Identify which cell holds the provided text, then report its (x, y) central coordinate. 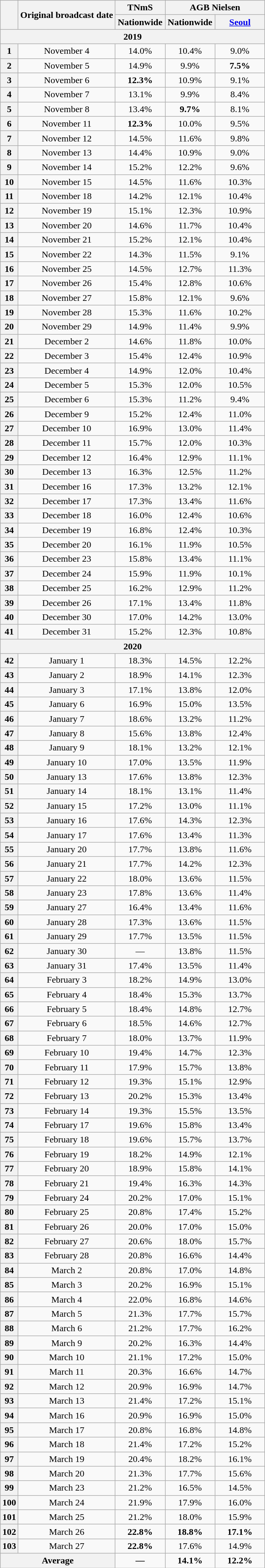
96 (9, 1444)
78 (9, 1183)
November 5 (67, 66)
November 6 (67, 80)
Average (58, 1560)
February 13 (67, 1096)
8 (9, 153)
December 19 (67, 530)
February 26 (67, 1227)
17.8% (140, 893)
November 13 (67, 153)
18.5% (140, 1023)
1 (9, 51)
93 (9, 1401)
January 20 (67, 849)
20 (9, 327)
March 23 (67, 1488)
December 11 (67, 443)
92 (9, 1386)
50 (9, 777)
January 30 (67, 951)
13 (9, 225)
82 (9, 1241)
November 4 (67, 51)
December 30 (67, 617)
36 (9, 559)
December 26 (67, 602)
47 (9, 733)
January 13 (67, 777)
10.1% (240, 574)
January 27 (67, 908)
67 (9, 1023)
November 28 (67, 312)
March 3 (67, 1285)
November 18 (67, 196)
9.5% (240, 124)
43 (9, 675)
11.0% (240, 414)
December 16 (67, 487)
101 (9, 1517)
62 (9, 951)
40 (9, 617)
68 (9, 1038)
March 18 (67, 1444)
February 25 (67, 1212)
5 (9, 109)
March 24 (67, 1502)
54 (9, 835)
8.4% (240, 95)
AGB Nielsen (215, 8)
December 6 (67, 399)
20.0% (140, 1227)
73 (9, 1111)
81 (9, 1227)
February 4 (67, 994)
98 (9, 1473)
38 (9, 588)
11 (9, 196)
January 15 (67, 806)
December 4 (67, 370)
2 (9, 66)
January 22 (67, 878)
12.5% (190, 472)
9.4% (240, 399)
November 22 (67, 254)
7.5% (240, 66)
20.6% (140, 1241)
10.2% (240, 312)
March 17 (67, 1430)
39 (9, 602)
24 (9, 385)
March 4 (67, 1299)
56 (9, 864)
18.8% (190, 1531)
90 (9, 1358)
TNmS (140, 8)
10.8% (240, 631)
November 11 (67, 124)
March 25 (67, 1517)
March 5 (67, 1314)
9.7% (190, 109)
20.3% (140, 1372)
January 3 (67, 690)
January 29 (67, 937)
58 (9, 893)
December 10 (67, 429)
December 2 (67, 341)
December 3 (67, 356)
2019 (132, 37)
February 21 (67, 1183)
December 23 (67, 559)
March 26 (67, 1531)
14 (9, 240)
March 6 (67, 1328)
November 25 (67, 269)
9 (9, 167)
December 12 (67, 458)
99 (9, 1488)
March 12 (67, 1386)
January 10 (67, 762)
November 26 (67, 283)
March 20 (67, 1473)
30 (9, 472)
31 (9, 487)
51 (9, 791)
November 20 (67, 225)
83 (9, 1256)
January 6 (67, 704)
21 (9, 341)
34 (9, 530)
14.0% (140, 51)
January 28 (67, 922)
22 (9, 356)
November 21 (67, 240)
December 25 (67, 588)
7 (9, 138)
95 (9, 1430)
15 (9, 254)
March 11 (67, 1372)
February 11 (67, 1067)
December 9 (67, 414)
80 (9, 1212)
46 (9, 719)
74 (9, 1125)
49 (9, 762)
55 (9, 849)
71 (9, 1081)
91 (9, 1372)
6 (9, 124)
94 (9, 1415)
9.8% (240, 138)
March 13 (67, 1401)
89 (9, 1343)
January 14 (67, 791)
88 (9, 1328)
22.0% (140, 1299)
17 (9, 283)
12 (9, 211)
January 17 (67, 835)
26 (9, 414)
February 19 (67, 1154)
January 7 (67, 719)
January 31 (67, 966)
January 21 (67, 864)
18 (9, 298)
64 (9, 980)
November 12 (67, 138)
48 (9, 748)
87 (9, 1314)
November 27 (67, 298)
December 20 (67, 545)
33 (9, 516)
86 (9, 1299)
29 (9, 458)
11.7% (190, 225)
21.1% (140, 1358)
60 (9, 922)
December 24 (67, 574)
February 14 (67, 1111)
76 (9, 1154)
January 2 (67, 675)
March 27 (67, 1546)
16.5% (190, 1488)
January 16 (67, 820)
53 (9, 820)
January 23 (67, 893)
28 (9, 443)
November 15 (67, 182)
Original broadcast date (67, 15)
84 (9, 1270)
75 (9, 1140)
16 (9, 269)
63 (9, 966)
March 19 (67, 1459)
20.4% (140, 1459)
32 (9, 501)
44 (9, 690)
70 (9, 1067)
November 14 (67, 167)
23 (9, 370)
Seoul (240, 22)
12.8% (190, 283)
97 (9, 1459)
November 7 (67, 95)
15.5% (190, 1111)
79 (9, 1198)
42 (9, 661)
December 13 (67, 472)
35 (9, 545)
February 28 (67, 1256)
100 (9, 1502)
December 31 (67, 631)
February 5 (67, 1009)
February 12 (67, 1081)
February 10 (67, 1052)
February 6 (67, 1023)
10 (9, 182)
72 (9, 1096)
102 (9, 1531)
February 20 (67, 1169)
41 (9, 631)
March 9 (67, 1343)
21.9% (140, 1502)
February 27 (67, 1241)
November 19 (67, 211)
69 (9, 1052)
103 (9, 1546)
52 (9, 806)
December 18 (67, 516)
65 (9, 994)
61 (9, 937)
19 (9, 312)
27 (9, 429)
18.3% (140, 661)
November 8 (67, 109)
November 29 (67, 327)
25 (9, 399)
85 (9, 1285)
January 9 (67, 748)
37 (9, 574)
February 7 (67, 1038)
2020 (132, 646)
77 (9, 1169)
45 (9, 704)
February 3 (67, 980)
February 18 (67, 1140)
18.6% (140, 719)
January 1 (67, 661)
January 8 (67, 733)
December 5 (67, 385)
March 2 (67, 1270)
February 17 (67, 1125)
4 (9, 95)
December 17 (67, 501)
March 10 (67, 1358)
March 16 (67, 1415)
66 (9, 1009)
3 (9, 80)
59 (9, 908)
8.1% (240, 109)
57 (9, 878)
February 24 (67, 1198)
